Detect which cell encompasses the target text, then output its (x, y) center coordinate. 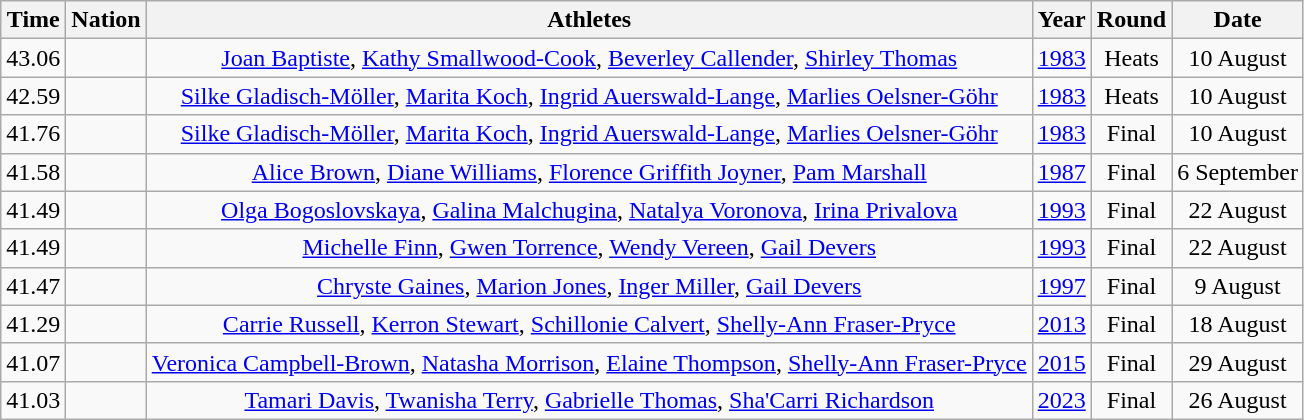
42.59 (34, 96)
Carrie Russell, Kerron Stewart, Schillonie Calvert, Shelly-Ann Fraser-Pryce (589, 324)
29 August (1238, 362)
2023 (1062, 400)
18 August (1238, 324)
26 August (1238, 400)
41.29 (34, 324)
Chryste Gaines, Marion Jones, Inger Miller, Gail Devers (589, 286)
2013 (1062, 324)
Date (1238, 20)
41.47 (34, 286)
Olga Bogoslovskaya, Galina Malchugina, Natalya Voronova, Irina Privalova (589, 210)
Veronica Campbell-Brown, Natasha Morrison, Elaine Thompson, Shelly-Ann Fraser-Pryce (589, 362)
1997 (1062, 286)
41.03 (34, 400)
41.07 (34, 362)
43.06 (34, 58)
Tamari Davis, Twanisha Terry, Gabrielle Thomas, Sha'Carri Richardson (589, 400)
Time (34, 20)
Year (1062, 20)
1987 (1062, 172)
41.76 (34, 134)
Athletes (589, 20)
Nation (106, 20)
Michelle Finn, Gwen Torrence, Wendy Vereen, Gail Devers (589, 248)
2015 (1062, 362)
9 August (1238, 286)
6 September (1238, 172)
Round (1131, 20)
41.58 (34, 172)
Alice Brown, Diane Williams, Florence Griffith Joyner, Pam Marshall (589, 172)
Joan Baptiste, Kathy Smallwood-Cook, Beverley Callender, Shirley Thomas (589, 58)
